Detect which cell encompasses the target text, then output its [X, Y] center coordinate. 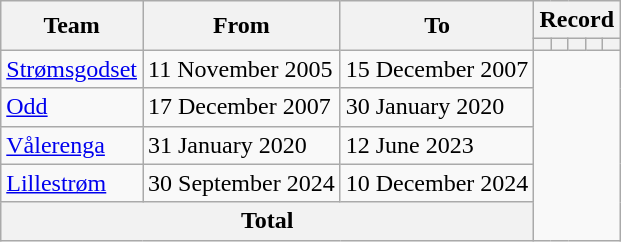
From [241, 26]
30 January 2020 [437, 107]
Total [268, 221]
Strømsgodset [72, 69]
Lillestrøm [72, 183]
11 November 2005 [241, 69]
15 December 2007 [437, 69]
10 December 2024 [437, 183]
Record [577, 20]
17 December 2007 [241, 107]
Vålerenga [72, 145]
12 June 2023 [437, 145]
31 January 2020 [241, 145]
30 September 2024 [241, 183]
Team [72, 26]
To [437, 26]
Odd [72, 107]
